Detect which cell encompasses the target text, then output its (x, y) center coordinate. 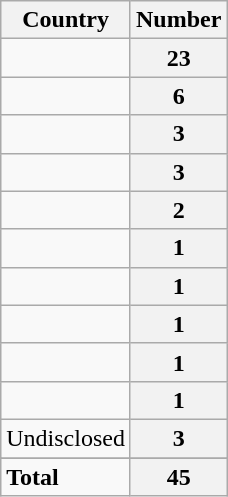
Undisclosed (66, 438)
2 (178, 210)
23 (178, 58)
45 (178, 477)
Country (66, 20)
Total (66, 477)
Number (178, 20)
6 (178, 96)
